Return the [x, y] coordinate for the center point of the cell that contains the specified text.  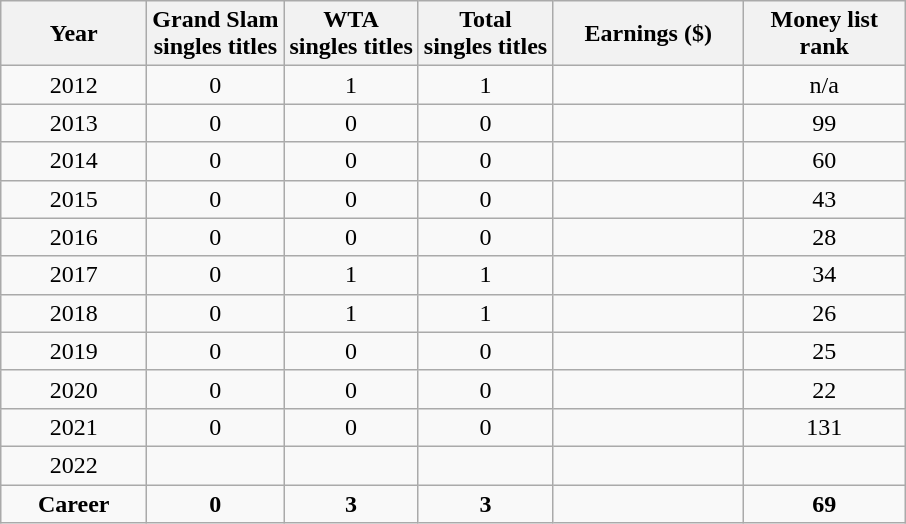
2014 [74, 161]
Totalsingles titles [485, 34]
69 [824, 503]
n/a [824, 85]
Career [74, 503]
2012 [74, 85]
Earnings ($) [648, 34]
2013 [74, 123]
2015 [74, 199]
2016 [74, 237]
2019 [74, 351]
99 [824, 123]
Year [74, 34]
WTA singles titles [351, 34]
2021 [74, 427]
2017 [74, 275]
34 [824, 275]
Money list rank [824, 34]
22 [824, 389]
Grand Slamsingles titles [216, 34]
25 [824, 351]
28 [824, 237]
60 [824, 161]
2018 [74, 313]
2022 [74, 465]
26 [824, 313]
2020 [74, 389]
43 [824, 199]
131 [824, 427]
